Extract the [X, Y] coordinate from the center of the cell holding the provided text.  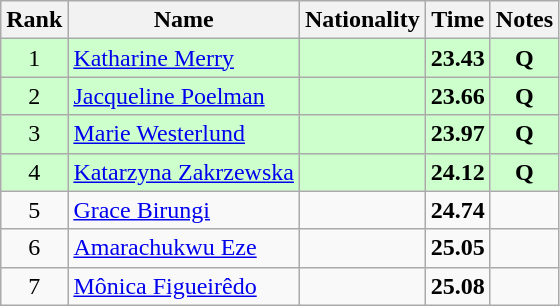
4 [34, 172]
7 [34, 286]
5 [34, 210]
25.08 [458, 286]
1 [34, 58]
Katarzyna Zakrzewska [184, 172]
25.05 [458, 248]
Jacqueline Poelman [184, 96]
Katharine Merry [184, 58]
6 [34, 248]
Time [458, 20]
23.66 [458, 96]
Marie Westerlund [184, 134]
Rank [34, 20]
24.74 [458, 210]
3 [34, 134]
Mônica Figueirêdo [184, 286]
Amarachukwu Eze [184, 248]
Nationality [362, 20]
23.43 [458, 58]
24.12 [458, 172]
Notes [524, 20]
Name [184, 20]
Grace Birungi [184, 210]
23.97 [458, 134]
2 [34, 96]
